Locate the cell with the specified text and output its (x, y) center coordinate. 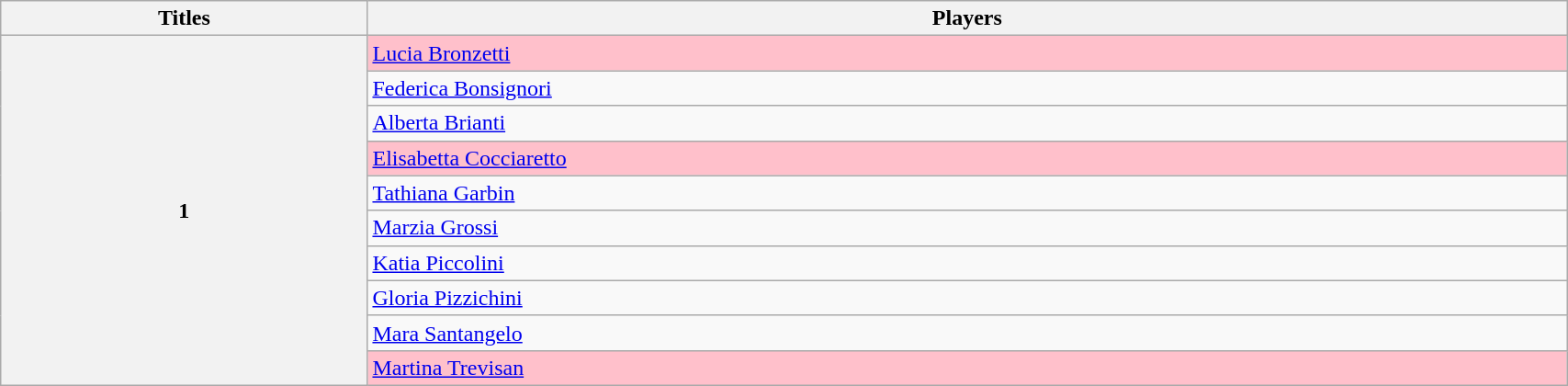
Lucia Bronzetti (967, 53)
1 (184, 211)
Mara Santangelo (967, 333)
Elisabetta Cocciaretto (967, 158)
Tathiana Garbin (967, 193)
Players (967, 18)
Titles (184, 18)
Alberta Brianti (967, 123)
Katia Piccolini (967, 263)
Gloria Pizzichini (967, 298)
Marzia Grossi (967, 228)
Federica Bonsignori (967, 88)
Martina Trevisan (967, 368)
